Return [X, Y] of the center of cell containing provided text 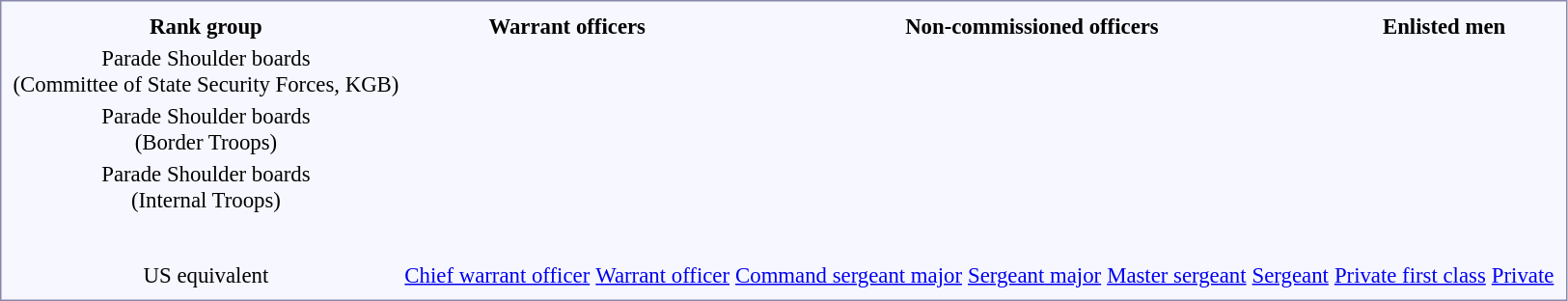
Warrant officers [567, 26]
Sergeant [1290, 275]
Chief warrant officer [498, 275]
Warrant officer [663, 275]
Parade Shoulder boards(Committee of State Security Forces, KGB) [206, 71]
Private [1523, 275]
Parade Shoulder boards(Border Troops) [206, 129]
Master sergeant [1177, 275]
Sergeant major [1034, 275]
Non-commissioned officers [1032, 26]
US equivalent [206, 275]
Rank group [206, 26]
Command sergeant major [849, 275]
Private first class [1410, 275]
Enlisted men [1444, 26]
Parade Shoulder boards(Internal Troops) [206, 187]
